Locate the cell with the specified text and output its [X, Y] center coordinate. 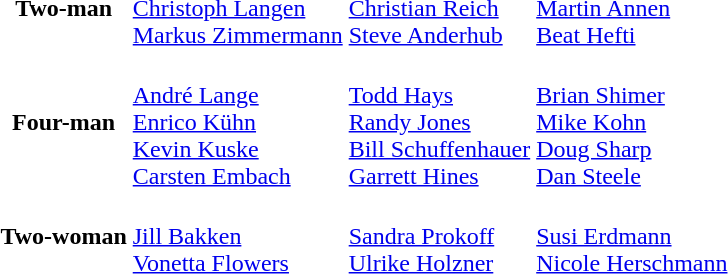
André Lange Enrico Kühn Kevin Kuske Carsten Embach [238, 122]
Todd Hays Randy Jones Bill Schuffenhauer Garrett Hines [440, 122]
